From the cell containing the given text, extract its center point as [x, y] coordinate. 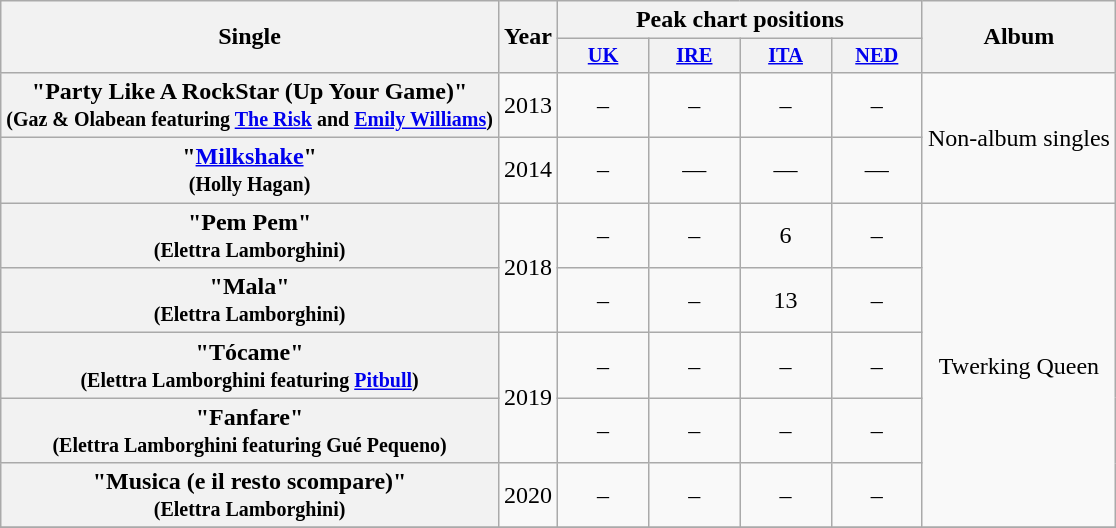
"Pem Pem"(Elettra Lamborghini) [250, 236]
IRE [694, 56]
Twerking Queen [1018, 366]
2020 [528, 496]
"Party Like A RockStar (Up Your Game)"(Gaz & Olabean featuring The Risk and Emily Williams) [250, 104]
13 [786, 300]
2018 [528, 268]
ITA [786, 56]
"Milkshake"(Holly Hagan) [250, 170]
UK [602, 56]
6 [786, 236]
2014 [528, 170]
"Mala"(Elettra Lamborghini) [250, 300]
Peak chart positions [740, 20]
"Tócame"(Elettra Lamborghini featuring Pitbull) [250, 366]
"Fanfare"(Elettra Lamborghini featuring Gué Pequeno) [250, 430]
2019 [528, 398]
Year [528, 37]
Album [1018, 37]
2013 [528, 104]
Non-album singles [1018, 137]
NED [876, 56]
Single [250, 37]
"Musica (e il resto scompare)"(Elettra Lamborghini) [250, 496]
